Return the (x, y) coordinate for the center point of the cell that contains the specified text.  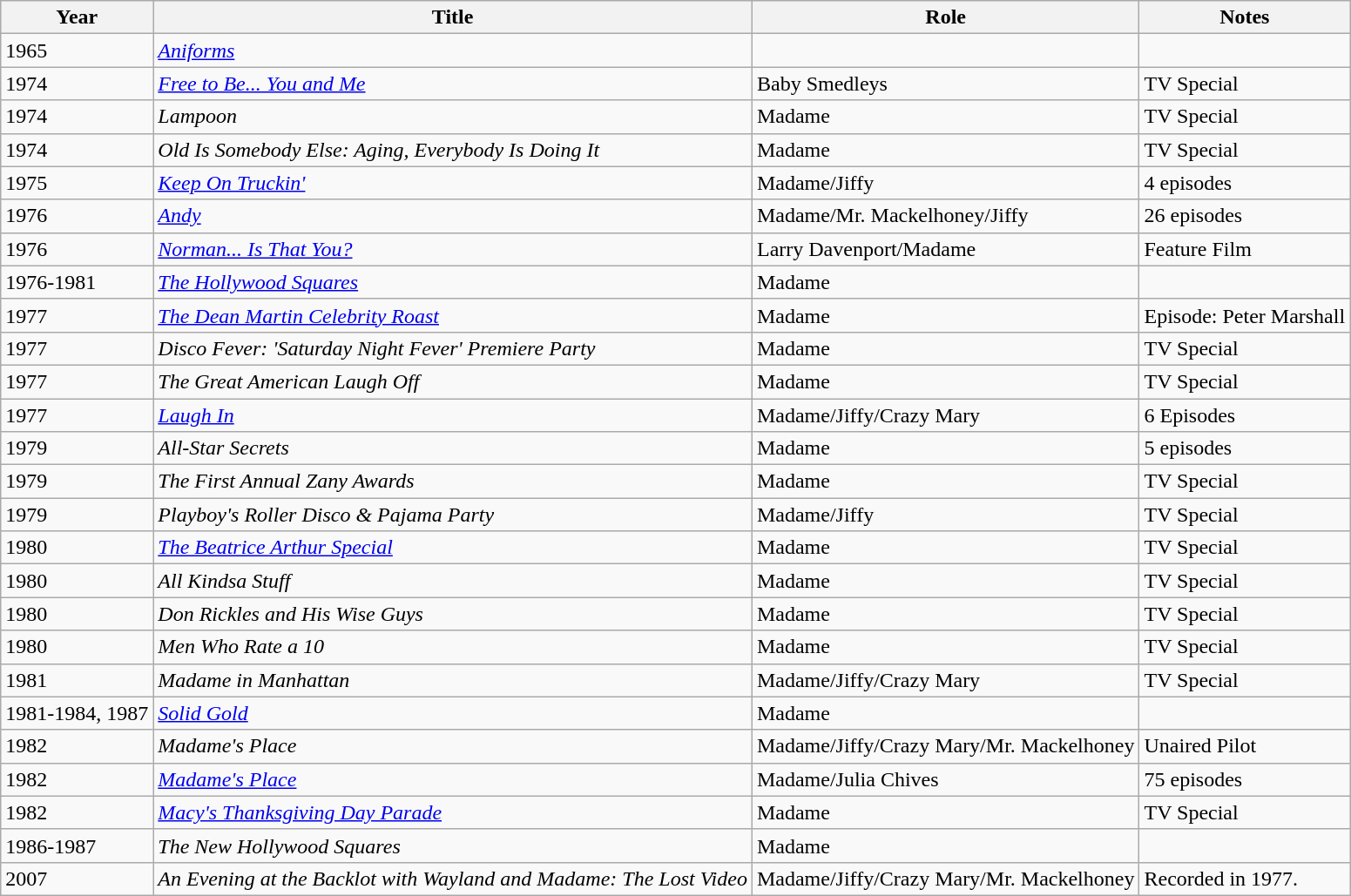
The New Hollywood Squares (453, 845)
Old Is Somebody Else: Aging, Everybody Is Doing It (453, 150)
5 episodes (1245, 448)
An Evening at the Backlot with Wayland and Madame: The Lost Video (453, 879)
The Beatrice Arthur Special (453, 548)
Macy's Thanksgiving Day Parade (453, 812)
1981-1984, 1987 (77, 713)
Madame/Mr. Mackelhoney/Jiffy (946, 216)
Norman... Is That You? (453, 249)
2007 (77, 879)
The Dean Martin Celebrity Roast (453, 315)
Unaired Pilot (1245, 746)
All Kindsa Stuff (453, 581)
Playboy's Roller Disco & Pajama Party (453, 515)
Keep On Truckin' (453, 183)
Solid Gold (453, 713)
Disco Fever: 'Saturday Night Fever' Premiere Party (453, 348)
1965 (77, 51)
26 episodes (1245, 216)
Role (946, 17)
Aniforms (453, 51)
The Hollywood Squares (453, 282)
1986-1987 (77, 845)
Laugh In (453, 415)
1976-1981 (77, 282)
6 Episodes (1245, 415)
All-Star Secrets (453, 448)
Andy (453, 216)
Episode: Peter Marshall (1245, 315)
Don Rickles and His Wise Guys (453, 614)
Recorded in 1977. (1245, 879)
75 episodes (1245, 779)
Larry Davenport/Madame (946, 249)
Baby Smedleys (946, 84)
Title (453, 17)
The Great American Laugh Off (453, 381)
1975 (77, 183)
4 episodes (1245, 183)
Madame in Manhattan (453, 680)
Free to Be... You and Me (453, 84)
Men Who Rate a 10 (453, 647)
Madame/Julia Chives (946, 779)
Lampoon (453, 117)
Feature Film (1245, 249)
Year (77, 17)
The First Annual Zany Awards (453, 482)
1981 (77, 680)
Notes (1245, 17)
